Search for the cell housing the specified text and yield its [x, y] center coordinate. 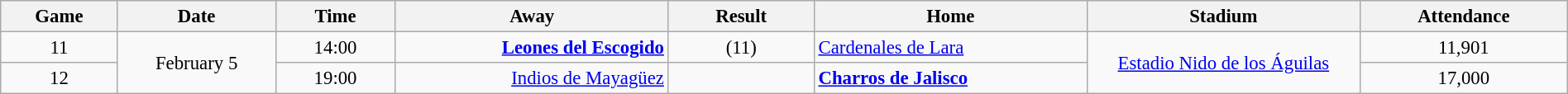
Date [197, 16]
17,000 [1464, 78]
(11) [741, 48]
12 [60, 78]
14:00 [336, 48]
Time [336, 16]
Indios de Mayagüez [532, 78]
Cardenales de Lara [950, 48]
Charros de Jalisco [950, 78]
11,901 [1464, 48]
Estadio Nido de los Águilas [1223, 63]
Home [950, 16]
19:00 [336, 78]
February 5 [197, 63]
11 [60, 48]
Stadium [1223, 16]
Result [741, 16]
Game [60, 16]
Away [532, 16]
Attendance [1464, 16]
Leones del Escogido [532, 48]
